Locate the cell with the specified text and output its (X, Y) center coordinate. 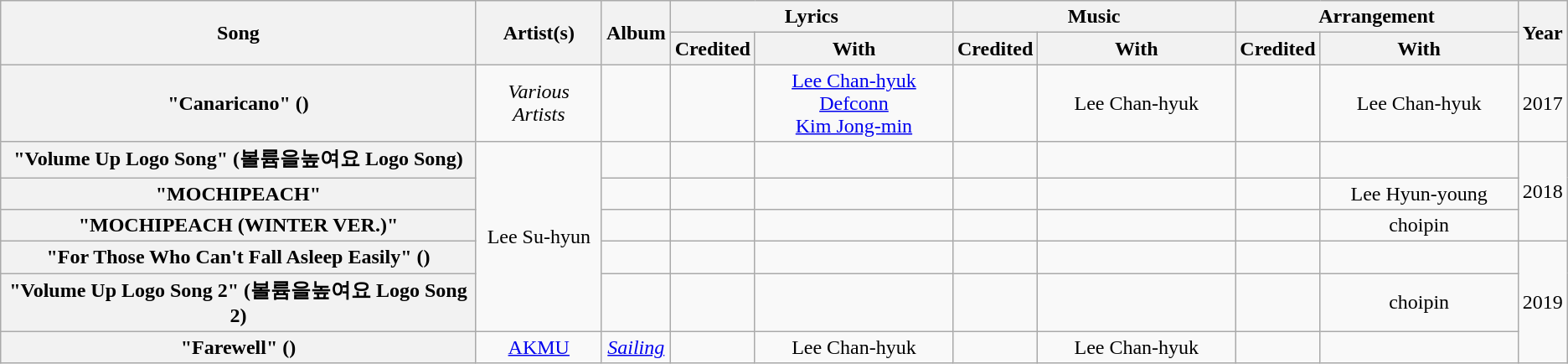
"MOCHIPEACH" (238, 194)
2017 (1543, 103)
Music (1094, 17)
"Farewell" () (238, 347)
"Volume Up Logo Song 2" (볼륨을높여요 Logo Song 2) (238, 303)
2019 (1543, 303)
Song (238, 33)
"For Those Who Can't Fall Asleep Easily" () (238, 257)
AKMU (539, 347)
Year (1543, 33)
"Volume Up Logo Song" (볼륨을높여요 Logo Song) (238, 159)
Artist(s) (539, 33)
"Canaricano" () (238, 103)
Sailing (636, 347)
Lee Chan-hyuk DefconnKim Jong-min (854, 103)
"MOCHIPEACH (WINTER VER.)" (238, 226)
Lyrics (811, 17)
Lee Hyun-young (1419, 194)
Album (636, 33)
Arrangement (1377, 17)
Lee Su-hyun (539, 237)
Various Artists (539, 103)
2018 (1543, 191)
